Determine the [X, Y] coordinate at the center of the cell enclosing the given text.  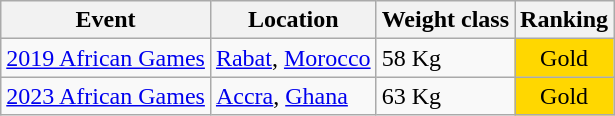
Event [106, 20]
2019 African Games [106, 58]
Rabat, Morocco [293, 58]
2023 African Games [106, 96]
Accra, Ghana [293, 96]
Location [293, 20]
58 Kg [445, 58]
63 Kg [445, 96]
Ranking [564, 20]
Weight class [445, 20]
